Scan for the cell matching the given text and deliver its (x, y) coordinate at center. 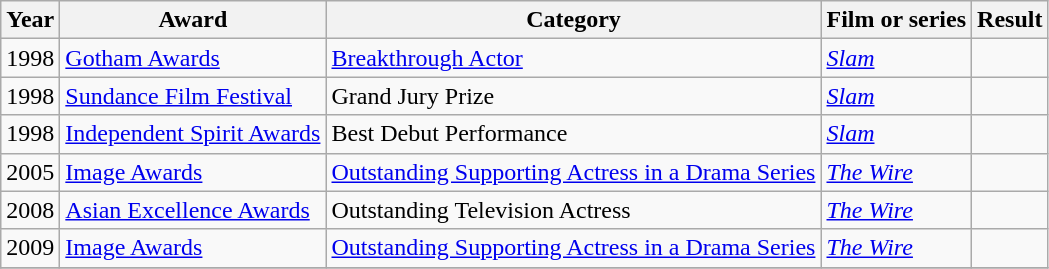
Best Debut Performance (574, 134)
Gotham Awards (193, 58)
Independent Spirit Awards (193, 134)
2009 (30, 248)
Sundance Film Festival (193, 96)
2005 (30, 172)
Breakthrough Actor (574, 58)
Category (574, 20)
Award (193, 20)
Film or series (896, 20)
Outstanding Television Actress (574, 210)
2008 (30, 210)
Result (1010, 20)
Grand Jury Prize (574, 96)
Asian Excellence Awards (193, 210)
Year (30, 20)
